Return the [x, y] coordinate for the center point of the cell that contains the specified text.  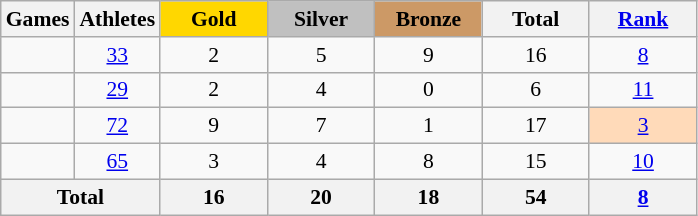
Rank [642, 19]
1 [428, 126]
33 [117, 55]
11 [642, 90]
17 [536, 126]
54 [536, 197]
5 [320, 55]
18 [428, 197]
10 [642, 162]
Gold [214, 19]
7 [320, 126]
Bronze [428, 19]
29 [117, 90]
72 [117, 126]
0 [428, 90]
65 [117, 162]
6 [536, 90]
Athletes [117, 19]
15 [536, 162]
Games [38, 19]
20 [320, 197]
Silver [320, 19]
